Determine the [X, Y] coordinate at the center of the cell enclosing the given text.  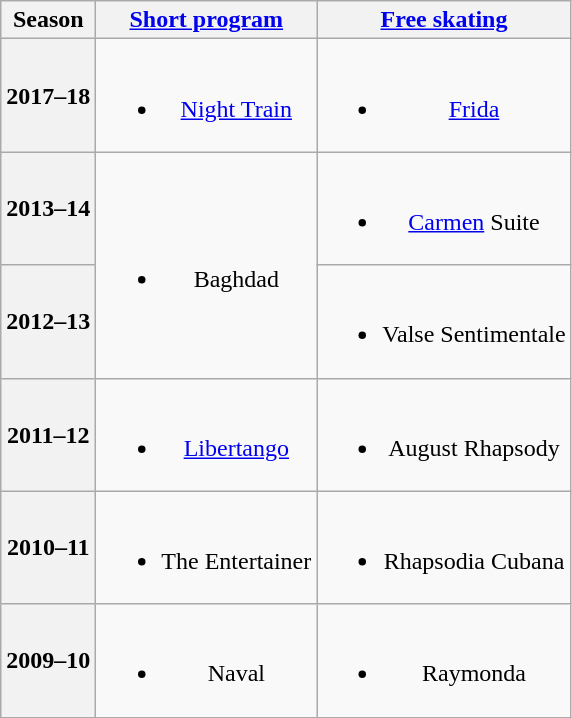
2017–18 [48, 96]
2010–11 [48, 548]
Rhapsodia Cubana [444, 548]
Frida [444, 96]
2009–10 [48, 660]
2011–12 [48, 434]
Baghdad [206, 265]
Libertango [206, 434]
2013–14 [48, 208]
Naval [206, 660]
Valse Sentimentale [444, 322]
Short program [206, 20]
Night Train [206, 96]
Season [48, 20]
Raymonda [444, 660]
Carmen Suite [444, 208]
The Entertainer [206, 548]
Free skating [444, 20]
2012–13 [48, 322]
August Rhapsody [444, 434]
